Scan for the cell matching the given text and deliver its (x, y) coordinate at center. 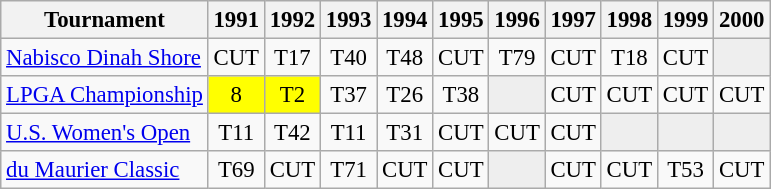
Tournament (104, 20)
du Maurier Classic (104, 170)
T40 (348, 58)
T37 (348, 95)
U.S. Women's Open (104, 133)
T26 (405, 95)
T48 (405, 58)
T69 (236, 170)
1997 (573, 20)
T17 (292, 58)
T79 (517, 58)
1998 (629, 20)
T38 (461, 95)
1993 (348, 20)
1991 (236, 20)
1999 (685, 20)
2000 (742, 20)
1995 (461, 20)
Nabisco Dinah Shore (104, 58)
LPGA Championship (104, 95)
T2 (292, 95)
T18 (629, 58)
T42 (292, 133)
1994 (405, 20)
1996 (517, 20)
8 (236, 95)
T53 (685, 170)
T71 (348, 170)
T31 (405, 133)
1992 (292, 20)
